Identify which cell holds the provided text, then report its [X, Y] central coordinate. 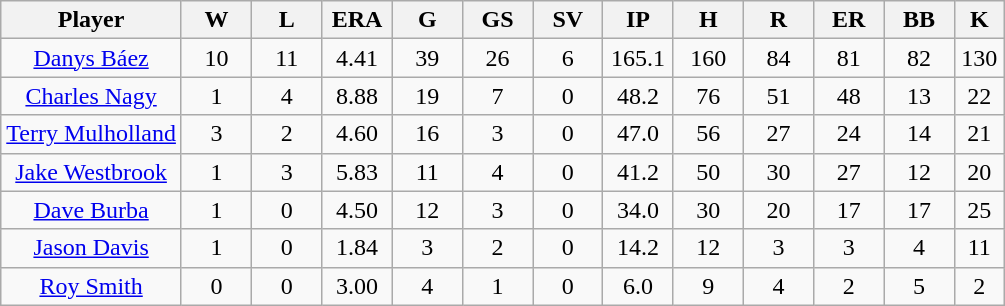
4.50 [357, 210]
ERA [357, 20]
1.84 [357, 248]
13 [919, 96]
130 [979, 58]
3.00 [357, 286]
160 [708, 58]
SV [568, 20]
47.0 [638, 134]
56 [708, 134]
ER [849, 20]
4.41 [357, 58]
4.60 [357, 134]
Terry Mulholland [92, 134]
8.88 [357, 96]
IP [638, 20]
19 [427, 96]
BB [919, 20]
81 [849, 58]
14.2 [638, 248]
50 [708, 172]
G [427, 20]
Player [92, 20]
76 [708, 96]
165.1 [638, 58]
Dave Burba [92, 210]
41.2 [638, 172]
Jake Westbrook [92, 172]
14 [919, 134]
84 [778, 58]
Charles Nagy [92, 96]
82 [919, 58]
10 [216, 58]
51 [778, 96]
GS [497, 20]
Roy Smith [92, 286]
Jason Davis [92, 248]
L [287, 20]
5 [919, 286]
22 [979, 96]
26 [497, 58]
K [979, 20]
39 [427, 58]
Danys Báez [92, 58]
48.2 [638, 96]
7 [497, 96]
9 [708, 286]
16 [427, 134]
W [216, 20]
H [708, 20]
25 [979, 210]
48 [849, 96]
6 [568, 58]
34.0 [638, 210]
24 [849, 134]
6.0 [638, 286]
R [778, 20]
5.83 [357, 172]
21 [979, 134]
